Return (x, y) of the center of cell containing provided text 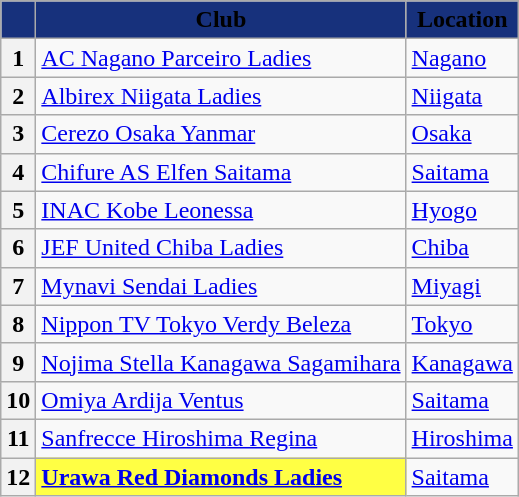
Club (221, 20)
Omiya Ardija Ventus (221, 400)
Cerezo Osaka Yanmar (221, 134)
6 (18, 248)
Mynavi Sendai Ladies (221, 286)
Niigata (462, 96)
Urawa Red Diamonds Ladies (221, 477)
Albirex Niigata Ladies (221, 96)
9 (18, 362)
3 (18, 134)
8 (18, 324)
10 (18, 400)
Hiroshima (462, 438)
Location (462, 20)
2 (18, 96)
12 (18, 477)
Miyagi (462, 286)
Chifure AS Elfen Saitama (221, 172)
Kanagawa (462, 362)
5 (18, 210)
11 (18, 438)
7 (18, 286)
Nagano (462, 58)
Chiba (462, 248)
Nojima Stella Kanagawa Sagamihara (221, 362)
INAC Kobe Leonessa (221, 210)
AC Nagano Parceiro Ladies (221, 58)
JEF United Chiba Ladies (221, 248)
Hyogo (462, 210)
1 (18, 58)
4 (18, 172)
Osaka (462, 134)
Nippon TV Tokyo Verdy Beleza (221, 324)
Tokyo (462, 324)
Sanfrecce Hiroshima Regina (221, 438)
